For the text-containing cell, return its midpoint in (x, y) coordinate format. 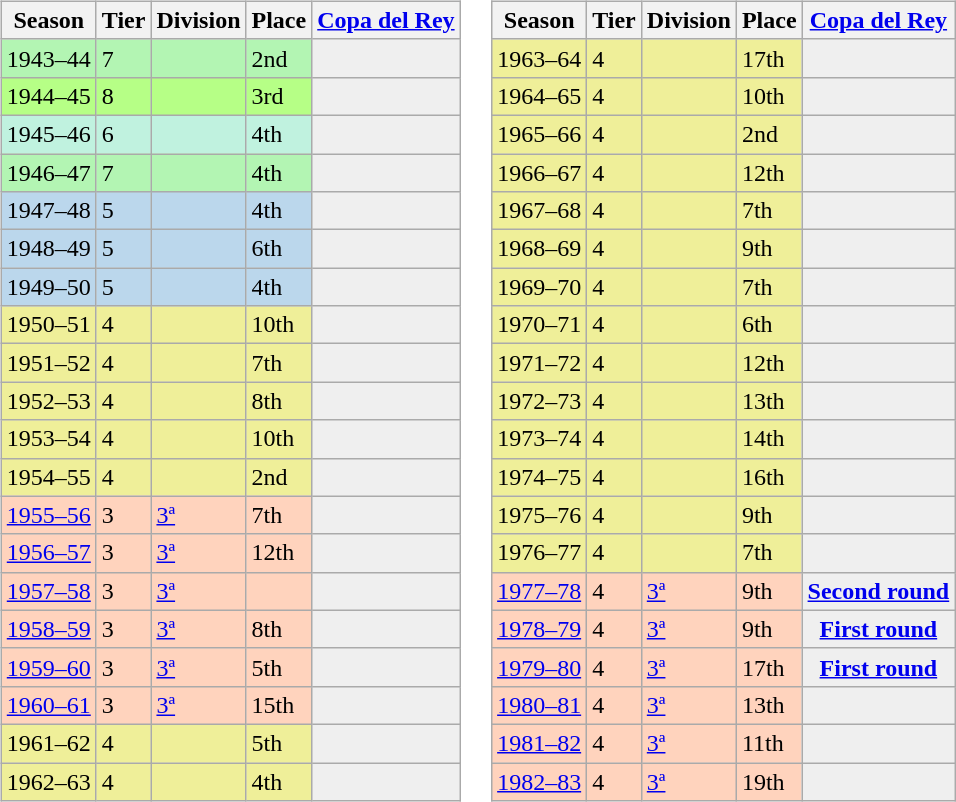
1948–49 (48, 249)
1952–53 (48, 401)
3rd (279, 96)
1946–47 (48, 173)
1953–54 (48, 439)
1944–45 (48, 96)
1981–82 (540, 743)
1975–76 (540, 515)
Second round (878, 591)
14th (769, 439)
1974–75 (540, 477)
1950–51 (48, 325)
1968–69 (540, 249)
16th (769, 477)
1977–78 (540, 591)
1970–71 (540, 325)
1963–64 (540, 58)
1965–66 (540, 134)
1973–74 (540, 439)
1951–52 (48, 363)
8 (124, 96)
1955–56 (48, 515)
1949–50 (48, 287)
1956–57 (48, 553)
1978–79 (540, 629)
1964–65 (540, 96)
1971–72 (540, 363)
1960–61 (48, 705)
1969–70 (540, 287)
1980–81 (540, 705)
1947–48 (48, 211)
1945–46 (48, 134)
1976–77 (540, 553)
1957–58 (48, 591)
15th (279, 705)
1962–63 (48, 781)
1966–67 (540, 173)
1961–62 (48, 743)
19th (769, 781)
1943–44 (48, 58)
1959–60 (48, 667)
1972–73 (540, 401)
1979–80 (540, 667)
1954–55 (48, 477)
1958–59 (48, 629)
6 (124, 134)
1967–68 (540, 211)
1982–83 (540, 781)
11th (769, 743)
